Extract the [X, Y] coordinate from the center of the cell holding the provided text.  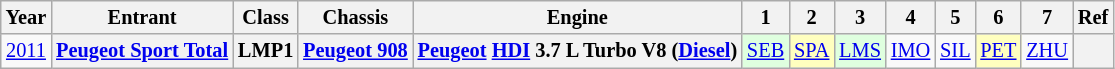
7 [1047, 17]
Peugeot 908 [355, 51]
Class [266, 17]
SPA [812, 51]
Engine [578, 17]
PET [998, 51]
2011 [26, 51]
1 [766, 17]
LMS [860, 51]
Peugeot HDI 3.7 L Turbo V8 (Diesel) [578, 51]
LMP1 [266, 51]
5 [955, 17]
Year [26, 17]
4 [910, 17]
Entrant [142, 17]
Peugeot Sport Total [142, 51]
Ref [1093, 17]
6 [998, 17]
SEB [766, 51]
3 [860, 17]
2 [812, 17]
IMO [910, 51]
SIL [955, 51]
ZHU [1047, 51]
Chassis [355, 17]
